Extract the (X, Y) coordinate from the center of the cell holding the provided text.  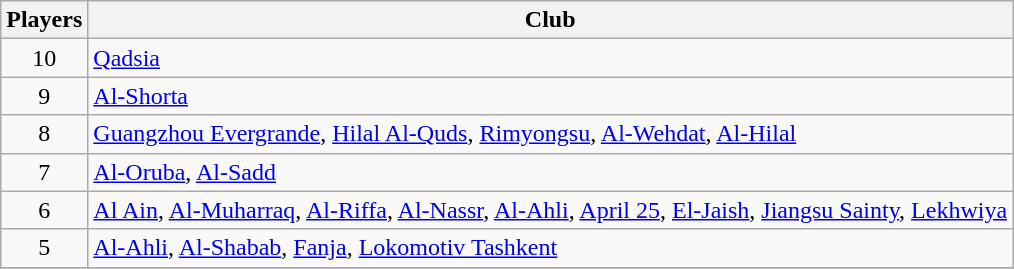
7 (44, 172)
10 (44, 58)
9 (44, 96)
Al-Shorta (550, 96)
6 (44, 210)
Guangzhou Evergrande, Hilal Al-Quds, Rimyongsu, Al-Wehdat, Al-Hilal (550, 134)
Al Ain, Al-Muharraq, Al-Riffa, Al-Nassr, Al-Ahli, April 25, El-Jaish, Jiangsu Sainty, Lekhwiya (550, 210)
Club (550, 20)
5 (44, 248)
Al-Ahli, Al-Shabab, Fanja, Lokomotiv Tashkent (550, 248)
8 (44, 134)
Al-Oruba, Al-Sadd (550, 172)
Players (44, 20)
Qadsia (550, 58)
